Locate the cell with the specified text and output its (x, y) center coordinate. 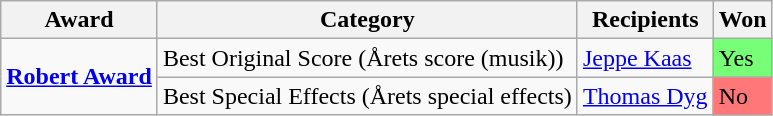
Best Special Effects (Årets special effects) (367, 96)
Category (367, 20)
Won (742, 20)
Award (80, 20)
Recipients (645, 20)
Jeppe Kaas (645, 58)
Thomas Dyg (645, 96)
Best Original Score (Årets score (musik)) (367, 58)
Robert Award (80, 77)
No (742, 96)
Yes (742, 58)
